Search for the cell housing the specified text and yield its (X, Y) center coordinate. 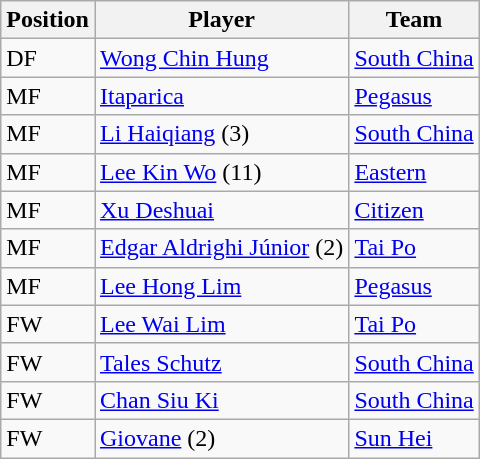
Citizen (414, 210)
Wong Chin Hung (221, 58)
Giovane (2) (221, 438)
Li Haiqiang (3) (221, 134)
Edgar Aldrighi Júnior (2) (221, 248)
Position (48, 20)
Xu Deshuai (221, 210)
Lee Kin Wo (11) (221, 172)
Chan Siu Ki (221, 400)
Sun Hei (414, 438)
Itaparica (221, 96)
Player (221, 20)
Lee Wai Lim (221, 324)
Lee Hong Lim (221, 286)
Tales Schutz (221, 362)
Eastern (414, 172)
DF (48, 58)
Team (414, 20)
